Capture the cell that displays the provided text and extract its [X, Y] central coordinate. 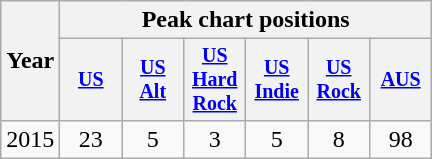
98 [401, 139]
USIndie [277, 80]
23 [91, 139]
Year [30, 61]
USAlt [153, 80]
2015 [30, 139]
AUS [401, 80]
Peak chart positions [246, 20]
USHard Rock [215, 80]
USRock [339, 80]
3 [215, 139]
US [91, 80]
8 [339, 139]
